Identify which cell holds the provided text, then report its [X, Y] central coordinate. 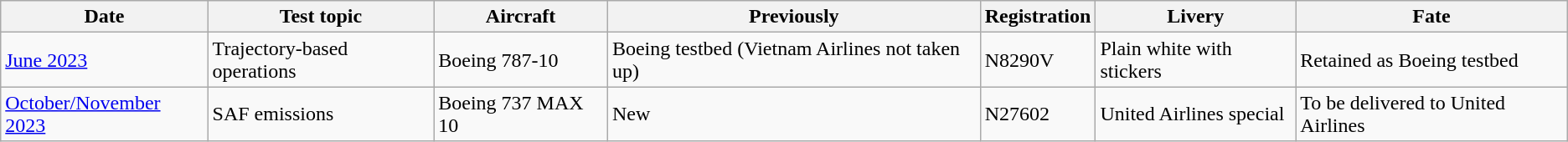
Aircraft [521, 17]
Previously [794, 17]
Boeing 737 MAX 10 [521, 114]
To be delivered to United Airlines [1432, 114]
United Airlines special [1196, 114]
Plain white with stickers [1196, 60]
Trajectory-based operations [321, 60]
October/November 2023 [104, 114]
Registration [1038, 17]
Fate [1432, 17]
June 2023 [104, 60]
Test topic [321, 17]
Boeing 787-10 [521, 60]
SAF emissions [321, 114]
Date [104, 17]
Retained as Boeing testbed [1432, 60]
New [794, 114]
N27602 [1038, 114]
Boeing testbed (Vietnam Airlines not taken up) [794, 60]
N8290V [1038, 60]
Livery [1196, 17]
